Scan for the cell matching the given text and deliver its (X, Y) coordinate at center. 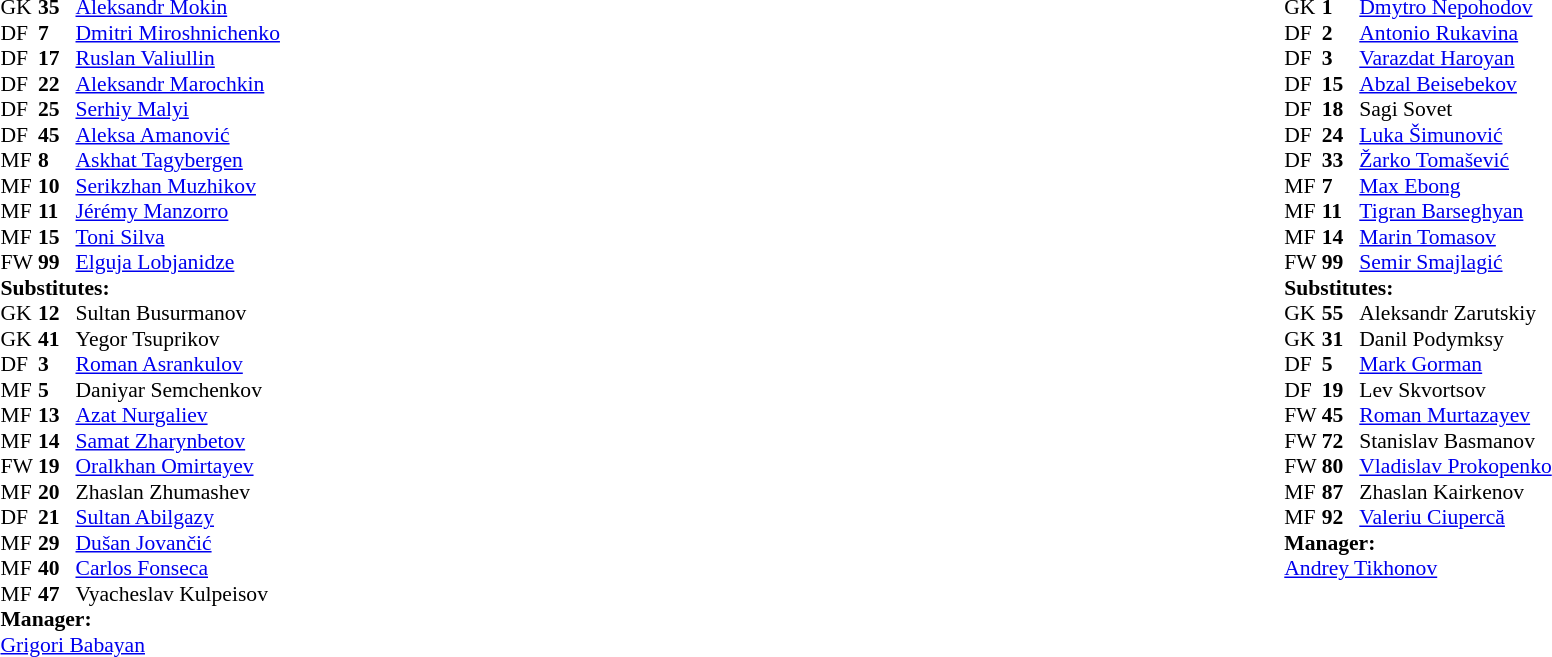
13 (57, 415)
8 (57, 161)
25 (57, 109)
47 (57, 594)
Zhaslan Kairkenov (1455, 492)
20 (57, 492)
18 (1341, 109)
Lev Skvortsov (1455, 390)
Sultan Busurmanov (178, 313)
10 (57, 186)
Varazdat Haroyan (1455, 59)
Vladislav Prokopenko (1455, 467)
Jérémy Manzorro (178, 211)
Aleksa Amanović (178, 135)
22 (57, 84)
Serikzhan Muzhikov (178, 186)
Stanislav Basmanov (1455, 441)
55 (1341, 313)
Roman Asrankulov (178, 365)
Serhiy Malyi (178, 109)
Toni Silva (178, 237)
Antonio Rukavina (1455, 33)
Azat Nurgaliev (178, 415)
Dmitri Miroshnichenko (178, 33)
Valeriu Ciupercă (1455, 517)
Samat Zharynbetov (178, 441)
Aleksandr Marochkin (178, 84)
12 (57, 313)
Askhat Tagybergen (178, 161)
Abzal Beisebekov (1455, 84)
Max Ebong (1455, 186)
Semir Smajlagić (1455, 263)
21 (57, 517)
Sultan Abilgazy (178, 517)
24 (1341, 135)
Zhaslan Zhumashev (178, 492)
31 (1341, 339)
Daniyar Semchenkov (178, 390)
2 (1341, 33)
40 (57, 569)
Ruslan Valiullin (178, 59)
Mark Gorman (1455, 365)
Aleksandr Zarutskiy (1455, 313)
Roman Murtazayev (1455, 415)
Andrey Tikhonov (1418, 569)
Luka Šimunović (1455, 135)
Sagi Sovet (1455, 109)
Carlos Fonseca (178, 569)
92 (1341, 517)
17 (57, 59)
Žarko Tomašević (1455, 161)
87 (1341, 492)
Marin Tomasov (1455, 237)
Danil Podymksy (1455, 339)
41 (57, 339)
Vyacheslav Kulpeisov (178, 594)
Dušan Jovančić (178, 543)
72 (1341, 441)
33 (1341, 161)
Elguja Lobjanidze (178, 263)
Tigran Barseghyan (1455, 211)
Yegor Tsuprikov (178, 339)
80 (1341, 467)
Oralkhan Omirtayev (178, 467)
29 (57, 543)
